Extract the [X, Y] coordinate from the center of the cell holding the provided text.  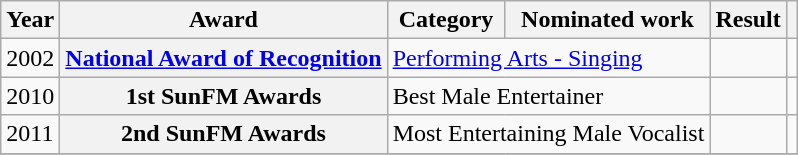
1st SunFM Awards [224, 96]
2010 [30, 96]
Award [224, 20]
Result [748, 20]
Nominated work [608, 20]
2nd SunFM Awards [224, 134]
Best Male Entertainer [548, 96]
Most Entertaining Male Vocalist [548, 134]
Year [30, 20]
2011 [30, 134]
2002 [30, 58]
Performing Arts - Singing [548, 58]
Category [446, 20]
National Award of Recognition [224, 58]
